Detect which cell encompasses the target text, then output its (X, Y) center coordinate. 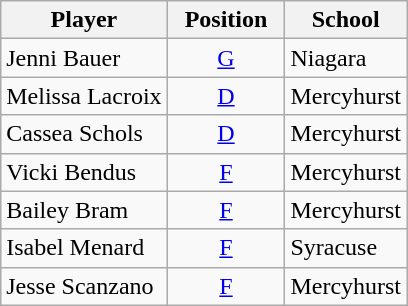
Jesse Scanzano (84, 286)
Player (84, 20)
Niagara (346, 58)
Isabel Menard (84, 248)
Position (226, 20)
Cassea Schols (84, 134)
Bailey Bram (84, 210)
Jenni Bauer (84, 58)
Syracuse (346, 248)
Melissa Lacroix (84, 96)
G (226, 58)
School (346, 20)
Vicki Bendus (84, 172)
